Identify which cell holds the provided text, then report its [X, Y] central coordinate. 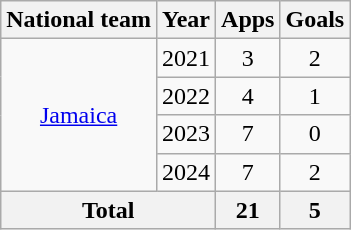
2022 [186, 96]
2024 [186, 172]
5 [315, 210]
4 [248, 96]
21 [248, 210]
Apps [248, 20]
2023 [186, 134]
1 [315, 96]
0 [315, 134]
2021 [186, 58]
3 [248, 58]
Year [186, 20]
Goals [315, 20]
Jamaica [79, 115]
National team [79, 20]
Total [108, 210]
